Provide the (X, Y) coordinate of the cell's center where the given text is located.  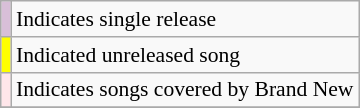
Indicated unreleased song (185, 55)
Indicates single release (185, 19)
Indicates songs covered by Brand New (185, 90)
